Return the [X, Y] coordinate for the center point of the cell that contains the specified text.  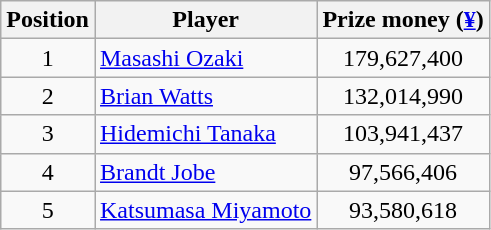
Prize money (¥) [403, 20]
3 [48, 134]
Hidemichi Tanaka [205, 134]
93,580,618 [403, 210]
4 [48, 172]
Masashi Ozaki [205, 58]
Brandt Jobe [205, 172]
5 [48, 210]
Position [48, 20]
103,941,437 [403, 134]
2 [48, 96]
1 [48, 58]
97,566,406 [403, 172]
179,627,400 [403, 58]
Player [205, 20]
Brian Watts [205, 96]
Katsumasa Miyamoto [205, 210]
132,014,990 [403, 96]
